Search for the cell housing the specified text and yield its [X, Y] center coordinate. 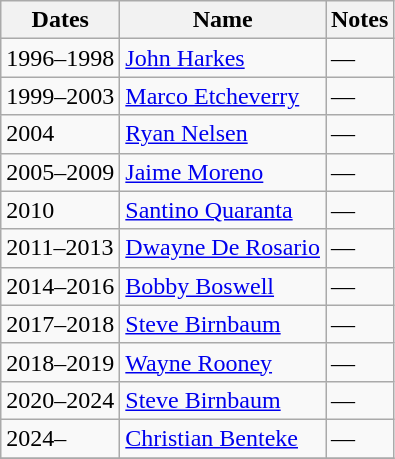
1999–2003 [60, 96]
Bobby Boswell [223, 286]
Notes [360, 20]
Dwayne De Rosario [223, 248]
Jaime Moreno [223, 172]
2020–2024 [60, 400]
Ryan Nelsen [223, 134]
Christian Benteke [223, 438]
Santino Quaranta [223, 210]
2014–2016 [60, 286]
2004 [60, 134]
2024– [60, 438]
2018–2019 [60, 362]
2011–2013 [60, 248]
Name [223, 20]
2005–2009 [60, 172]
Wayne Rooney [223, 362]
John Harkes [223, 58]
2010 [60, 210]
2017–2018 [60, 324]
Dates [60, 20]
Marco Etcheverry [223, 96]
1996–1998 [60, 58]
